For the text-containing cell, return its midpoint in [x, y] coordinate format. 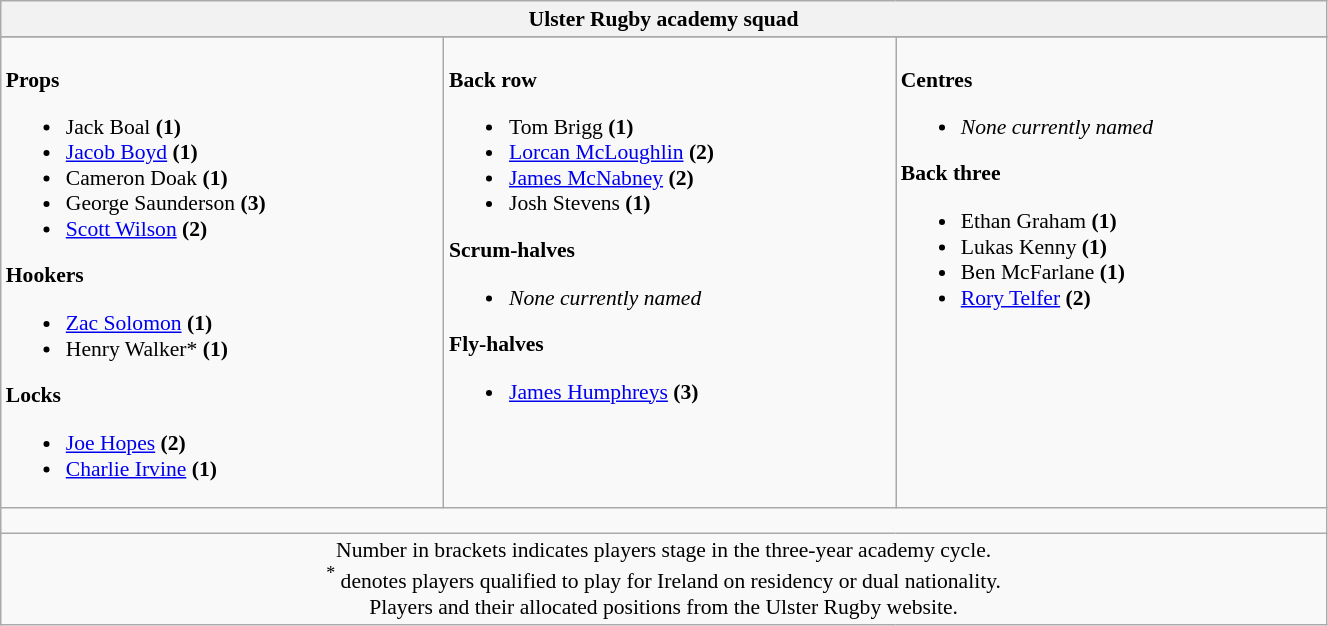
Back row Tom Brigg (1) Lorcan McLoughlin (2) James McNabney (2) Josh Stevens (1)Scrum-halvesNone currently namedFly-halves James Humphreys (3) [670, 272]
Ulster Rugby academy squad [664, 19]
CentresNone currently namedBack three Ethan Graham (1) Lukas Kenny (1) Ben McFarlane (1) Rory Telfer (2) [1112, 272]
